Capture the cell that displays the provided text and extract its [x, y] central coordinate. 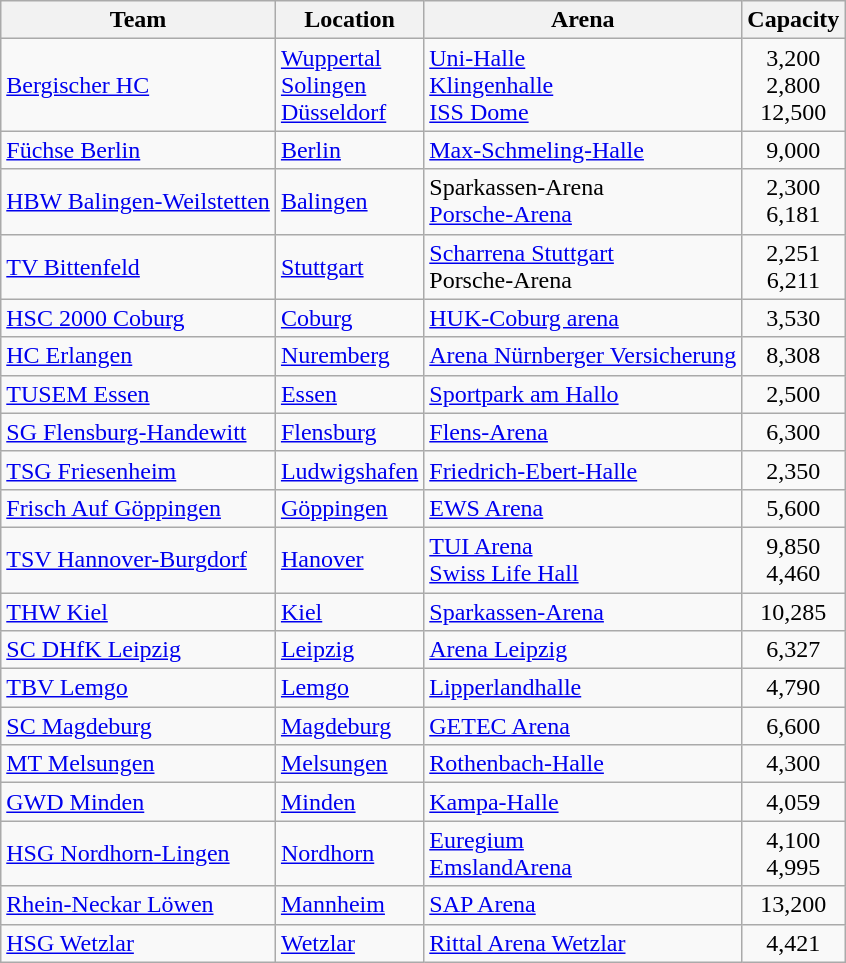
4,1004,995 [794, 854]
WuppertalSolingenDüsseldorf [349, 85]
THW Kiel [138, 611]
2,2516,211 [794, 266]
10,285 [794, 611]
4,059 [794, 802]
SC DHfK Leipzig [138, 650]
Scharrena StuttgartPorsche-Arena [583, 266]
HSG Wetzlar [138, 943]
Sportpark am Hallo [583, 394]
6,600 [794, 726]
Lipperlandhalle [583, 688]
3,530 [794, 318]
TSG Friesenheim [138, 470]
Max-Schmeling-Halle [583, 150]
TUI ArenaSwiss Life Hall [583, 560]
Magdeburg [349, 726]
3,2002,80012,500 [794, 85]
Füchse Berlin [138, 150]
4,421 [794, 943]
SC Magdeburg [138, 726]
Coburg [349, 318]
4,300 [794, 764]
Wetzlar [349, 943]
EWS Arena [583, 508]
6,300 [794, 432]
Arena Nürnberger Versicherung [583, 356]
Capacity [794, 20]
Flens-Arena [583, 432]
Hanover [349, 560]
13,200 [794, 905]
Rhein-Neckar Löwen [138, 905]
Rittal Arena Wetzlar [583, 943]
MT Melsungen [138, 764]
6,327 [794, 650]
SG Flensburg-Handewitt [138, 432]
9,8504,460 [794, 560]
Uni-HalleKlingenhalleISS Dome [583, 85]
Mannheim [349, 905]
HUK-Coburg arena [583, 318]
8,308 [794, 356]
EuregiumEmslandArena [583, 854]
Nuremberg [349, 356]
TSV Hannover-Burgdorf [138, 560]
Bergischer HC [138, 85]
9,000 [794, 150]
2,500 [794, 394]
Melsungen [349, 764]
Essen [349, 394]
4,790 [794, 688]
Rothenbach-Halle [583, 764]
2,3006,181 [794, 202]
GWD Minden [138, 802]
HBW Balingen-Weilstetten [138, 202]
TUSEM Essen [138, 394]
Balingen [349, 202]
Arena Leipzig [583, 650]
Arena [583, 20]
Sparkassen-Arena [583, 611]
Ludwigshafen [349, 470]
SAP Arena [583, 905]
Flensburg [349, 432]
Berlin [349, 150]
GETEC Arena [583, 726]
Frisch Auf Göppingen [138, 508]
HSC 2000 Coburg [138, 318]
Team [138, 20]
Sparkassen-ArenaPorsche-Arena [583, 202]
Kampa-Halle [583, 802]
Leipzig [349, 650]
Stuttgart [349, 266]
TV Bittenfeld [138, 266]
HC Erlangen [138, 356]
HSG Nordhorn-Lingen [138, 854]
Kiel [349, 611]
Nordhorn [349, 854]
Friedrich-Ebert-Halle [583, 470]
Lemgo [349, 688]
2,350 [794, 470]
Location [349, 20]
Göppingen [349, 508]
TBV Lemgo [138, 688]
Minden [349, 802]
5,600 [794, 508]
